Pinpoint the cell where the given text exists, returning its (x, y) midpoint coordinate. 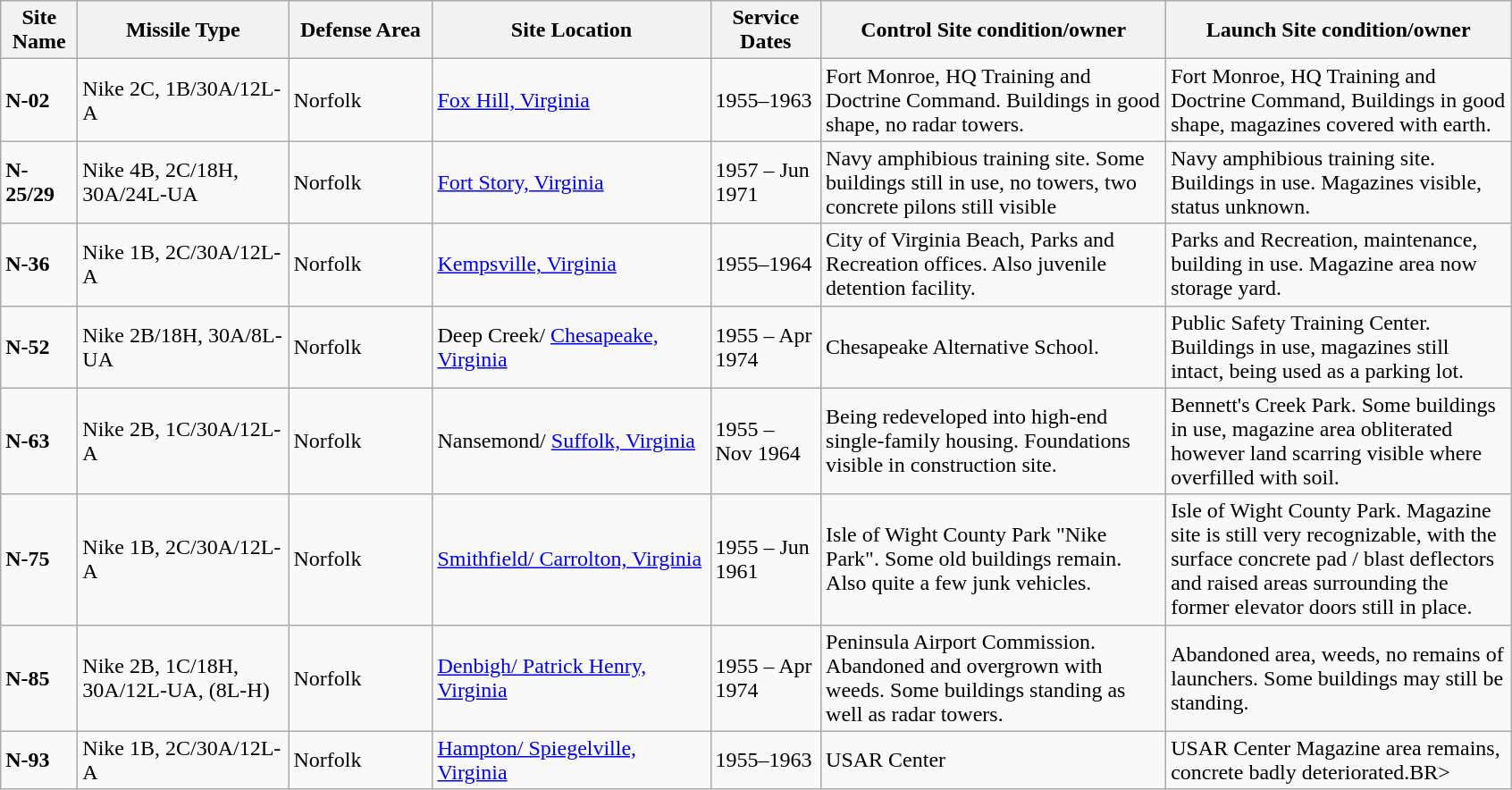
Fort Monroe, HQ Training and Doctrine Command. Buildings in good shape, no radar towers. (994, 100)
N-63 (39, 441)
Site Location (572, 30)
N-93 (39, 760)
1957 – Jun 1971 (766, 182)
Nike 2B, 1C/18H, 30A/12L-UA, (8L-H) (183, 677)
Bennett's Creek Park. Some buildings in use, magazine area obliterated however land scarring visible where overfilled with soil. (1339, 441)
Fort Monroe, HQ Training and Doctrine Command, Buildings in good shape, magazines covered with earth. (1339, 100)
City of Virginia Beach, Parks and Recreation offices. Also juvenile detention facility. (994, 265)
Deep Creek/ Chesapeake, Virginia (572, 347)
Fox Hill, Virginia (572, 100)
Isle of Wight County Park "Nike Park". Some old buildings remain. Also quite a few junk vehicles. (994, 559)
Nike 2C, 1B/30A/12L-A (183, 100)
Navy amphibious training site. Some buildings still in use, no towers, two concrete pilons still visible (994, 182)
Parks and Recreation, maintenance, building in use. Magazine area now storage yard. (1339, 265)
Fort Story, Virginia (572, 182)
N-02 (39, 100)
Service Dates (766, 30)
Hampton/ Spiegelville, Virginia (572, 760)
1955 – Jun 1961 (766, 559)
Nike 2B/18H, 30A/8L-UA (183, 347)
Smithfield/ Carrolton, Virginia (572, 559)
Site Name (39, 30)
Denbigh/ Patrick Henry, Virginia (572, 677)
Missile Type (183, 30)
N-25/29 (39, 182)
Peninsula Airport Commission. Abandoned and overgrown with weeds. Some buildings standing as well as radar towers. (994, 677)
Nansemond/ Suffolk, Virginia (572, 441)
Control Site condition/owner (994, 30)
Launch Site condition/owner (1339, 30)
1955–1964 (766, 265)
Abandoned area, weeds, no remains of launchers. Some buildings may still be standing. (1339, 677)
N-85 (39, 677)
1955 – Nov 1964 (766, 441)
Chesapeake Alternative School. (994, 347)
N-75 (39, 559)
Navy amphibious training site. Buildings in use. Magazines visible, status unknown. (1339, 182)
Being redeveloped into high-end single-family housing. Foundations visible in construction site. (994, 441)
Public Safety Training Center. Buildings in use, magazines still intact, being used as a parking lot. (1339, 347)
USAR Center (994, 760)
Nike 4B, 2C/18H, 30A/24L-UA (183, 182)
USAR Center Magazine area remains, concrete badly deteriorated.BR> (1339, 760)
Nike 2B, 1C/30A/12L-A (183, 441)
Defense Area (361, 30)
N-52 (39, 347)
N-36 (39, 265)
Kempsville, Virginia (572, 265)
